Detect which cell encompasses the target text, then output its [x, y] center coordinate. 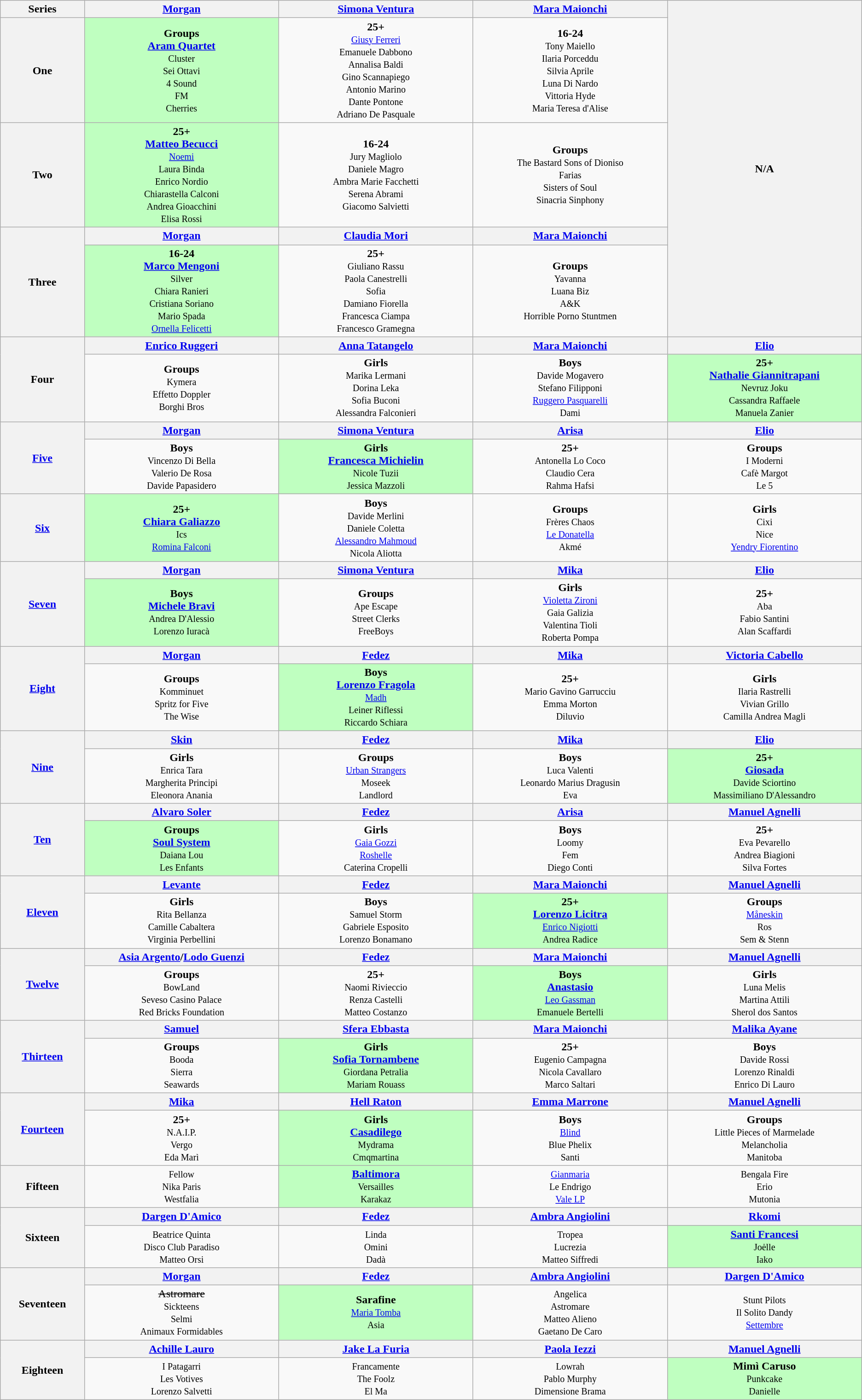
GirlsLuna MelisMartina AttiliSherol dos Santos [764, 993]
Thirteen [42, 1057]
GirlsSofia TornambeneGiordana PetraliaMariam Rouass [376, 1065]
Anna Tatangelo [376, 346]
Alvaro Soler [181, 812]
FrancamenteThe FoolzEl Ma [376, 1379]
BoysSamuel StormGabriele EspositoLorenzo Bonamano [376, 920]
BoysDavide RossiLorenzo RinaldiEnrico Di Lauro [764, 1065]
Enrico Ruggeri [181, 346]
GianmariaLe EndrigoVale LP [570, 1186]
BoysDavide MogaveroStefano FilipponiRuggero PasquarelliDami [570, 388]
BoysAnastasio Leo GassmanEmanuele Bertelli [570, 993]
GirlsFrancesca MichielinNicole TuziiJessica Mazzoli [376, 466]
BoysMichele BraviAndrea D'AlessioLorenzo Iuracà [181, 612]
16-24Tony MaielloIlaria PorcedduSilvia AprileLuna Di NardoVittoria HydeMaria Teresa d'Alise [570, 70]
25+Antonella Lo CocoClaudio CeraRahma Hafsi [570, 466]
Sfera Ebbasta [376, 1029]
Fifteen [42, 1186]
BoysDavide MerliniDaniele ColettaAlessandro MahmoudNicola Aliotta [376, 527]
Stunt PilotsIl Solito DandySettembre [764, 1313]
Ten [42, 839]
Jake La Furia [376, 1349]
16-24Jury MaglioloDaniele MagroAmbra Marie FacchettiSerena AbramiGiacomo Salvietti [376, 175]
Mimì CarusoPunkcakeDanielle [764, 1379]
25+Lorenzo LicitraEnrico NigiottiAndrea Radice [570, 920]
GroupsLittle Pieces of MarmeladeMelancholiaManitoba [764, 1138]
Girls CasadilegoMydramaCmqmartina [376, 1138]
SarafineMaria TombaAsia [376, 1313]
LowrahPablo MurphyDimensione Brama [570, 1379]
25+AbaFabio SantiniAlan Scaffardi [764, 612]
25+Naomi RivieccioRenza CastelliMatteo Costanzo [376, 993]
Claudia Mori [376, 236]
GirlsVioletta ZironiGaia GaliziaValentina TioliRoberta Pompa [570, 612]
Achille Lauro [181, 1349]
16-24Marco MengoniSilverChiara RanieriCristiana SorianoMario SpadaOrnella Felicetti [181, 291]
Three [42, 282]
Santi FrancesiJoėlleIako [764, 1247]
BoysLorenzo FragolaMadhLeiner RiflessiRiccardo Schiara [376, 697]
Eleven [42, 912]
25+Mario Gavino GarrucciuEmma MortonDiluvio [570, 697]
GirlsIlaria RastrelliVivian GrilloCamilla Andrea Magli [764, 697]
GroupsI ModerniCafè MargotLe 5 [764, 466]
GirlsRita BellanzaCamille CabalteraVirginia Perbellini [181, 920]
GroupsKomminuetSpritz for FiveThe Wise [181, 697]
BoysLoomyFemDiego Conti [570, 849]
GirlsEnrica TaraMargherita PrincipiEleonora Anania [181, 776]
BoysVincenzo Di BellaValerio De RosaDavide Papasidero [181, 466]
One [42, 70]
25+Chiara GaliazzoIcsRomina Falconi [181, 527]
N/A [764, 169]
25+Giuliano RassuPaola CanestrelliSofiaDamiano FiorellaFrancesca CiampaFrancesco Gramegna [376, 291]
Eight [42, 688]
BoysBlindBlue PhelixSanti [570, 1138]
Twelve [42, 984]
Beatrice QuintaDisco Club ParadisoMatteo Orsi [181, 1247]
AstromareSickteensSelmiAnimaux Formidables [181, 1313]
Malika Ayane [764, 1029]
Six [42, 527]
Hell Raton [376, 1101]
BaltimoraVersaillesKarakaz [376, 1186]
TropeaLucreziaMatteo Siffredi [570, 1247]
FellowNika ParisWestfalia [181, 1186]
Samuel [181, 1029]
GroupsBoodaSierraSeawards [181, 1065]
GirlsCixiNiceYendry Fiorentino [764, 527]
Bengala FireErioMutonia [764, 1186]
Seven [42, 603]
25+GiosadaDavide SciortinoMassimiliano D'Alessandro [764, 776]
Asia Argento/Lodo Guenzi [181, 957]
GroupsThe Bastard Sons of DionisoFariasSisters of SoulSinacria Sinphony [570, 175]
25+Eugenio CampagnaNicola CavallaroMarco Saltari [570, 1065]
Two [42, 175]
25+Eva PevarelloAndrea BiagioniSilva Fortes [764, 849]
Seventeen [42, 1304]
25+Matteo BecucciNoemiLaura BindaEnrico NordioChiarastella CalconiAndrea GioacchiniElisa Rossi [181, 175]
Sixteen [42, 1237]
GroupsBowLandSeveso Casino PalaceRed Bricks Foundation [181, 993]
Eighteen [42, 1370]
GroupsYavannaLuana BizA&KHorrible Porno Stuntmen [570, 291]
Emma Marrone [570, 1101]
Five [42, 458]
GroupsSoul SystemDaiana LouLes Enfants [181, 849]
25+Nathalie GiannitrapaniNevruz JokuCassandra RaffaeleManuela Zanier [764, 388]
GroupsFrères ChaosLe DonatellaAkmé [570, 527]
BoysLuca ValentiLeonardo Marius DragusinEva [570, 776]
AngelicaAstromareMatteo AlienoGaetano De Caro [570, 1313]
Victoria Cabello [764, 655]
Paola Iezzi [570, 1349]
25+N.A.I.P.VergoEda Marì [181, 1138]
Levante [181, 885]
25+Giusy FerreriEmanuele DabbonoAnnalisa BaldiGino ScannapiegoAntonio MarinoDante PontoneAdriano De Pasquale [376, 70]
Skin [181, 740]
GroupsAram QuartetClusterSei Ottavi4 SoundFMCherries [181, 70]
I PatagarriLes VotivesLorenzo Salvetti [181, 1379]
Rkomi [764, 1216]
GroupsUrban StrangersMoseekLandlord [376, 776]
GirlsMarika LermaniDorina LekaSofia BuconiAlessandra Falconieri [376, 388]
GroupsKymeraEffetto DopplerBorghi Bros [181, 388]
Four [42, 379]
GroupsApe EscapeStreet ClerksFreeBoys [376, 612]
LindaOminiDadà [376, 1247]
GroupsMåneskinRosSem & Stenn [764, 920]
GirlsGaia GozziRoshelleCaterina Cropelli [376, 849]
Fourteen [42, 1129]
Series [42, 9]
Nine [42, 767]
